Scan for the cell matching the given text and deliver its (X, Y) coordinate at center. 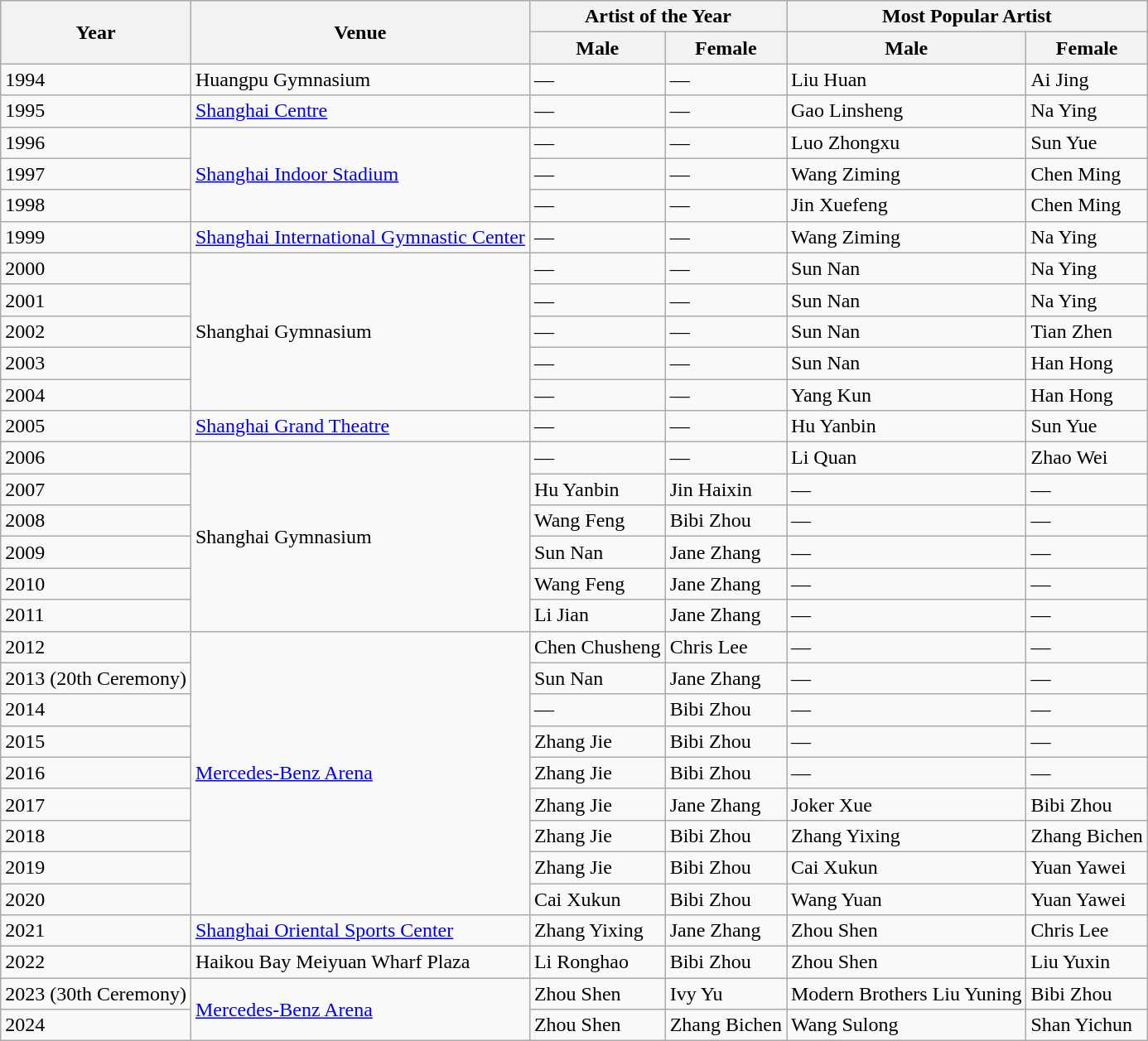
2013 (20th Ceremony) (96, 678)
Zhao Wei (1087, 458)
Li Ronghao (597, 962)
2022 (96, 962)
2007 (96, 489)
2012 (96, 647)
2009 (96, 552)
Jin Haixin (726, 489)
Wang Yuan (906, 899)
2006 (96, 458)
Venue (359, 32)
Ai Jing (1087, 80)
Joker Xue (906, 804)
2019 (96, 867)
2021 (96, 931)
1995 (96, 111)
1998 (96, 205)
2008 (96, 521)
Wang Sulong (906, 1025)
Haikou Bay Meiyuan Wharf Plaza (359, 962)
Shanghai Indoor Stadium (359, 174)
Artist of the Year (658, 17)
2011 (96, 615)
Tian Zhen (1087, 331)
1994 (96, 80)
Shanghai Grand Theatre (359, 427)
1996 (96, 142)
2018 (96, 836)
Ivy Yu (726, 994)
Modern Brothers Liu Yuning (906, 994)
2023 (30th Ceremony) (96, 994)
Shan Yichun (1087, 1025)
Year (96, 32)
Jin Xuefeng (906, 205)
Liu Huan (906, 80)
2020 (96, 899)
2015 (96, 741)
2000 (96, 268)
Shanghai Centre (359, 111)
1999 (96, 237)
Most Popular Artist (967, 17)
Shanghai Oriental Sports Center (359, 931)
1997 (96, 174)
2004 (96, 395)
Yang Kun (906, 395)
2010 (96, 584)
Gao Linsheng (906, 111)
2003 (96, 363)
Li Jian (597, 615)
2002 (96, 331)
Chen Chusheng (597, 647)
Huangpu Gymnasium (359, 80)
2005 (96, 427)
2017 (96, 804)
Luo Zhongxu (906, 142)
2016 (96, 773)
2024 (96, 1025)
Li Quan (906, 458)
Shanghai International Gymnastic Center (359, 237)
Liu Yuxin (1087, 962)
2014 (96, 710)
2001 (96, 300)
